Find where the given text appears and provide that cell's center as [X, Y] coordinate. 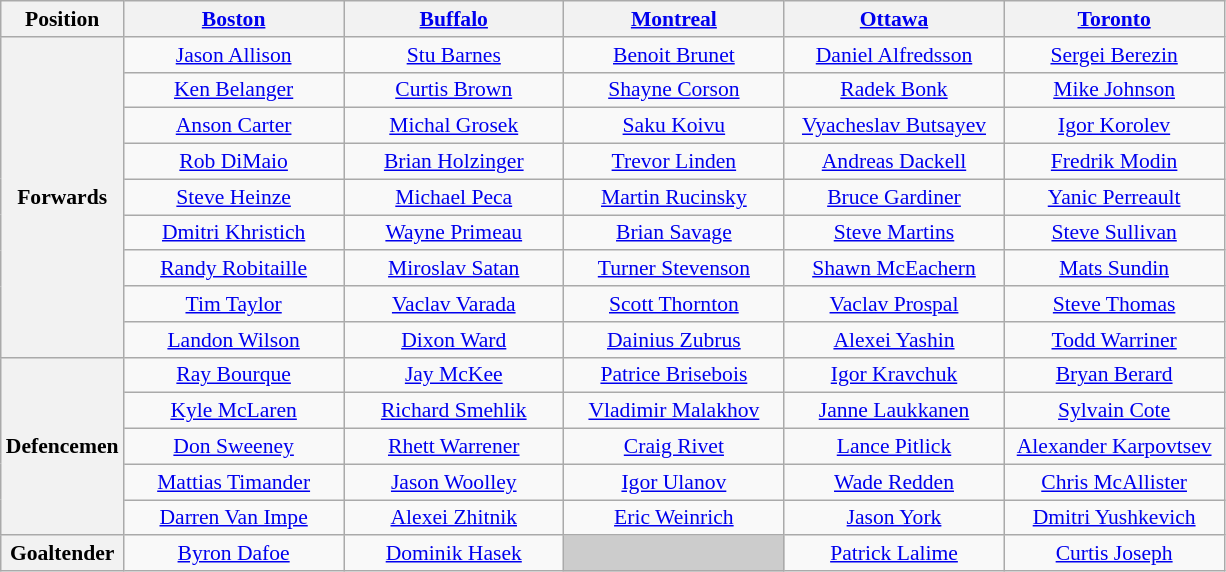
Alexei Yashin [894, 340]
Steve Sullivan [1114, 233]
Wayne Primeau [454, 233]
Patrick Lalime [894, 554]
Randy Robitaille [234, 269]
Dainius Zubrus [674, 340]
Rhett Warrener [454, 447]
Dmitri Yushkevich [1114, 518]
Igor Ulanov [674, 482]
Eric Weinrich [674, 518]
Wade Redden [894, 482]
Jason Woolley [454, 482]
Benoit Brunet [674, 55]
Landon Wilson [234, 340]
Boston [234, 19]
Saku Koivu [674, 126]
Dmitri Khristich [234, 233]
Martin Rucinsky [674, 197]
Goaltender [62, 554]
Stu Barnes [454, 55]
Ottawa [894, 19]
Brian Holzinger [454, 162]
Forwards [62, 198]
Michal Grosek [454, 126]
Defencemen [62, 446]
Mats Sundin [1114, 269]
Ken Belanger [234, 90]
Janne Laukkanen [894, 411]
Jay McKee [454, 375]
Tim Taylor [234, 304]
Yanic Perreault [1114, 197]
Patrice Brisebois [674, 375]
Vaclav Prospal [894, 304]
Mike Johnson [1114, 90]
Kyle McLaren [234, 411]
Trevor Linden [674, 162]
Dixon Ward [454, 340]
Buffalo [454, 19]
Igor Korolev [1114, 126]
Richard Smehlik [454, 411]
Craig Rivet [674, 447]
Igor Kravchuk [894, 375]
Radek Bonk [894, 90]
Position [62, 19]
Brian Savage [674, 233]
Steve Thomas [1114, 304]
Jason Allison [234, 55]
Scott Thornton [674, 304]
Michael Peca [454, 197]
Rob DiMaio [234, 162]
Steve Heinze [234, 197]
Alexander Karpovtsev [1114, 447]
Andreas Dackell [894, 162]
Curtis Brown [454, 90]
Don Sweeney [234, 447]
Shawn McEachern [894, 269]
Mattias Timander [234, 482]
Anson Carter [234, 126]
Jason York [894, 518]
Bruce Gardiner [894, 197]
Vyacheslav Butsayev [894, 126]
Fredrik Modin [1114, 162]
Vaclav Varada [454, 304]
Byron Dafoe [234, 554]
Toronto [1114, 19]
Vladimir Malakhov [674, 411]
Lance Pitlick [894, 447]
Todd Warriner [1114, 340]
Alexei Zhitnik [454, 518]
Darren Van Impe [234, 518]
Curtis Joseph [1114, 554]
Dominik Hasek [454, 554]
Shayne Corson [674, 90]
Miroslav Satan [454, 269]
Ray Bourque [234, 375]
Bryan Berard [1114, 375]
Sylvain Cote [1114, 411]
Turner Stevenson [674, 269]
Montreal [674, 19]
Chris McAllister [1114, 482]
Steve Martins [894, 233]
Sergei Berezin [1114, 55]
Daniel Alfredsson [894, 55]
